From the cell containing the given text, extract its center point as (x, y) coordinate. 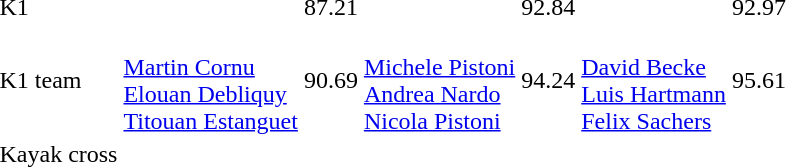
Martin CornuElouan DebliquyTitouan Estanguet (210, 80)
Michele PistoniAndrea NardoNicola Pistoni (439, 80)
90.69 (330, 80)
94.24 (548, 80)
David BeckeLuis HartmannFelix Sachers (654, 80)
